Provide the (x, y) coordinate of the cell's center where the given text is located.  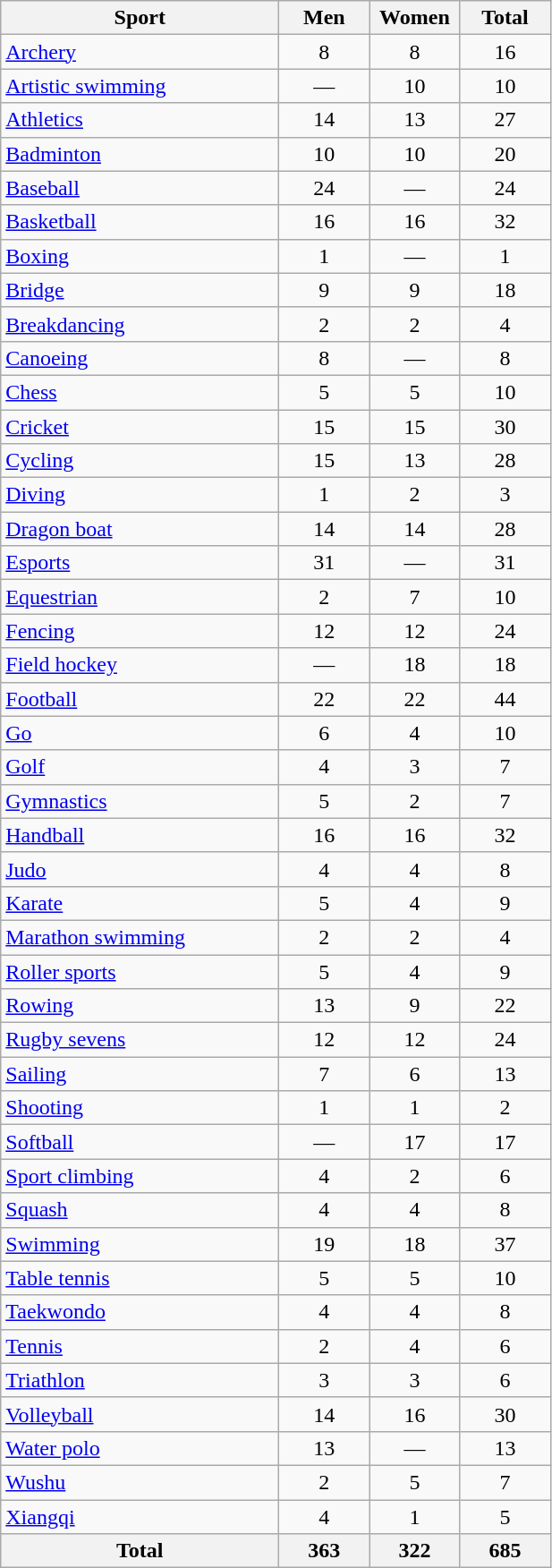
Esports (140, 563)
Xiangqi (140, 1517)
Artistic swimming (140, 86)
Golf (140, 767)
Gymnastics (140, 801)
Taekwondo (140, 1312)
Archery (140, 52)
Athletics (140, 120)
Canoeing (140, 358)
Football (140, 699)
Diving (140, 495)
Squash (140, 1210)
27 (505, 120)
322 (415, 1551)
Boxing (140, 256)
Equestrian (140, 597)
Handball (140, 835)
44 (505, 699)
Wushu (140, 1482)
Cricket (140, 427)
Badminton (140, 154)
Shooting (140, 1108)
Dragon boat (140, 529)
685 (505, 1551)
Tennis (140, 1346)
37 (505, 1244)
Rugby sevens (140, 1040)
Karate (140, 903)
Judo (140, 869)
Volleyball (140, 1414)
Softball (140, 1142)
Breakdancing (140, 324)
Swimming (140, 1244)
Triathlon (140, 1380)
Women (415, 18)
Sport climbing (140, 1176)
Cycling (140, 461)
Sailing (140, 1074)
Go (140, 733)
Table tennis (140, 1278)
Rowing (140, 1006)
Baseball (140, 188)
19 (324, 1244)
Men (324, 18)
Basketball (140, 222)
20 (505, 154)
Fencing (140, 631)
363 (324, 1551)
Field hockey (140, 665)
Water polo (140, 1448)
Roller sports (140, 971)
Marathon swimming (140, 937)
Bridge (140, 290)
Sport (140, 18)
Chess (140, 392)
